Return [X, Y] of the center of cell containing provided text 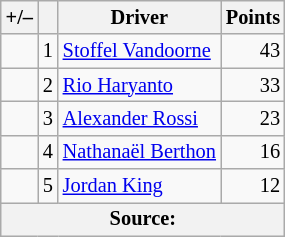
12 [253, 186]
+/– [20, 17]
16 [253, 152]
Nathanaël Berthon [140, 152]
1 [48, 51]
2 [48, 85]
Jordan King [140, 186]
Alexander Rossi [140, 118]
33 [253, 85]
23 [253, 118]
Source: [143, 219]
4 [48, 152]
Stoffel Vandoorne [140, 51]
43 [253, 51]
Rio Haryanto [140, 85]
Points [253, 17]
5 [48, 186]
3 [48, 118]
Driver [140, 17]
